Extract the (X, Y) coordinate from the center of the cell holding the provided text.  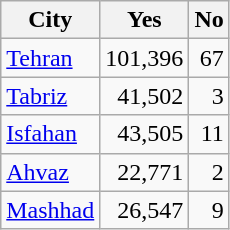
101,396 (144, 58)
Yes (144, 20)
9 (209, 210)
Tehran (50, 58)
41,502 (144, 96)
Ahvaz (50, 172)
Isfahan (50, 134)
11 (209, 134)
Mashhad (50, 210)
City (50, 20)
2 (209, 172)
22,771 (144, 172)
No (209, 20)
3 (209, 96)
43,505 (144, 134)
67 (209, 58)
Tabriz (50, 96)
26,547 (144, 210)
